Find where the given text appears and provide that cell's center as (X, Y) coordinate. 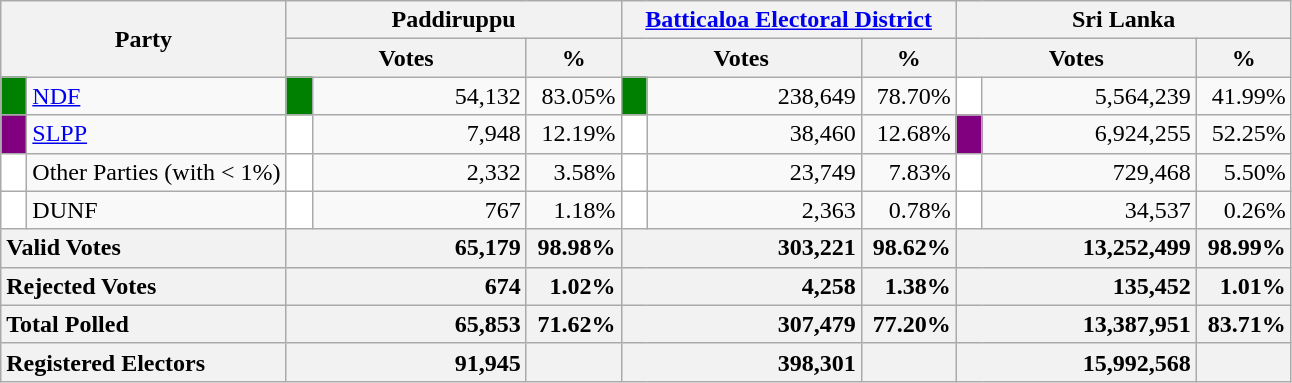
23,749 (754, 172)
2,332 (419, 172)
DUNF (156, 210)
38,460 (754, 134)
1.01% (1244, 286)
Paddiruppu (454, 20)
98.62% (908, 248)
78.70% (908, 96)
1.38% (908, 286)
6,924,255 (1089, 134)
65,853 (406, 324)
41.99% (1244, 96)
Party (144, 39)
238,649 (754, 96)
7,948 (419, 134)
12.68% (908, 134)
1.18% (574, 210)
767 (419, 210)
4,258 (741, 286)
65,179 (406, 248)
Rejected Votes (144, 286)
52.25% (1244, 134)
83.05% (574, 96)
0.78% (908, 210)
98.99% (1244, 248)
135,452 (1076, 286)
303,221 (741, 248)
13,387,951 (1076, 324)
NDF (156, 96)
71.62% (574, 324)
98.98% (574, 248)
398,301 (741, 362)
Registered Electors (144, 362)
Batticaloa Electoral District (788, 20)
SLPP (156, 134)
Total Polled (144, 324)
83.71% (1244, 324)
Sri Lanka (1124, 20)
91,945 (406, 362)
34,537 (1089, 210)
307,479 (741, 324)
2,363 (754, 210)
1.02% (574, 286)
13,252,499 (1076, 248)
12.19% (574, 134)
7.83% (908, 172)
674 (406, 286)
5.50% (1244, 172)
Valid Votes (144, 248)
5,564,239 (1089, 96)
77.20% (908, 324)
0.26% (1244, 210)
3.58% (574, 172)
Other Parties (with < 1%) (156, 172)
15,992,568 (1076, 362)
54,132 (419, 96)
729,468 (1089, 172)
